Provide the [x, y] coordinate of the cell's center where the given text is located.  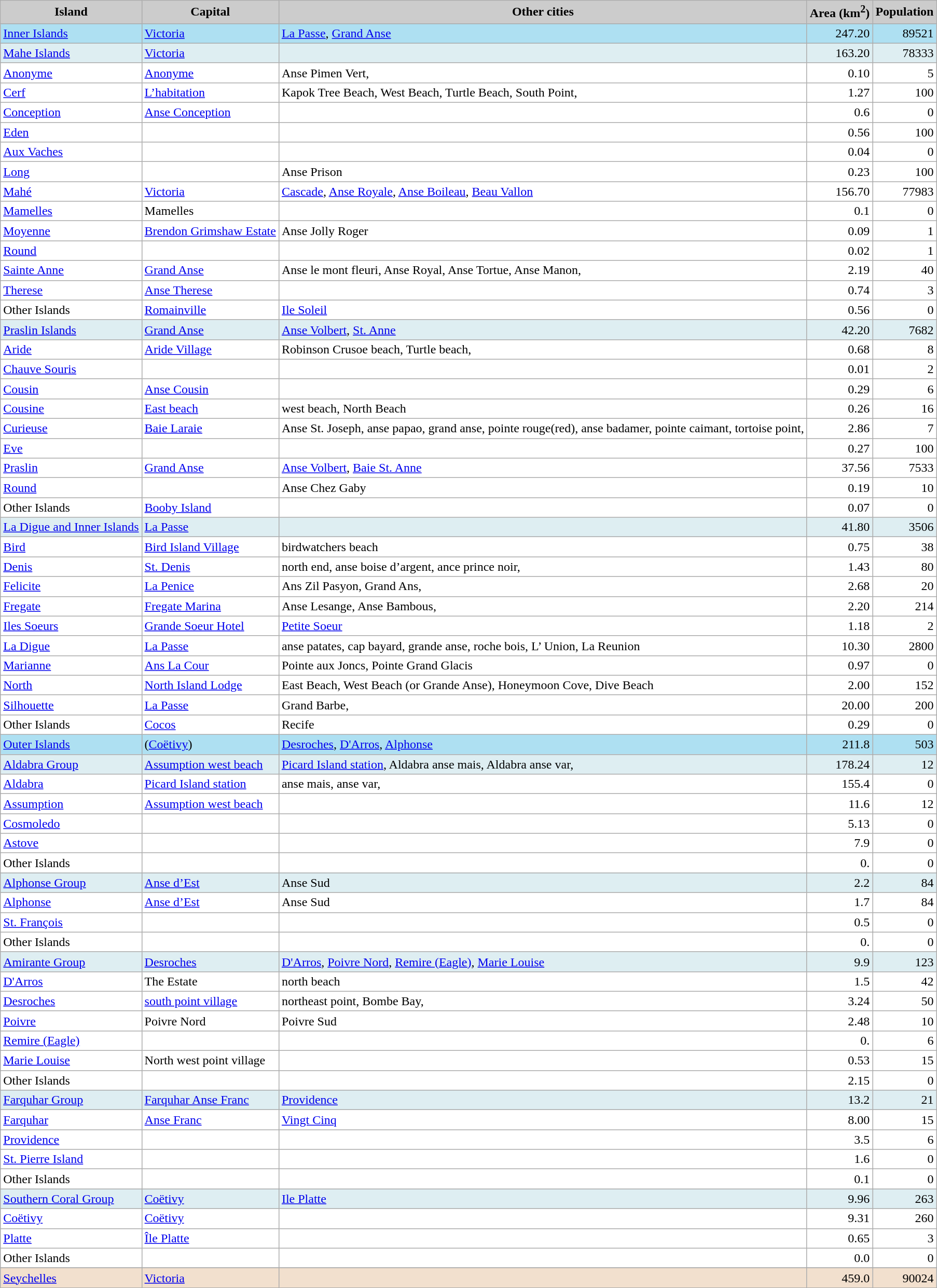
Anse Cousin [210, 389]
Kapok Tree Beach, West Beach, Turtle Beach, South Point, [543, 92]
2.19 [839, 270]
Île Platte [210, 1238]
Praslin Islands [71, 330]
50 [905, 1001]
Praslin [71, 468]
Astove [71, 843]
178.24 [839, 764]
Anse Jolly Roger [543, 231]
13.2 [839, 1100]
8 [905, 349]
78333 [905, 53]
Aldabra Group [71, 764]
7533 [905, 468]
Eve [71, 448]
Anse Volbert, St. Anne [543, 330]
Fregate [71, 606]
Farquhar Anse Franc [210, 1100]
200 [905, 705]
Anse Franc [210, 1120]
Island [71, 12]
Brendon Grimshaw Estate [210, 231]
Eden [71, 132]
0.6 [839, 113]
3.5 [839, 1140]
16 [905, 408]
Remire (Eagle) [71, 1040]
Felicite [71, 586]
Anse Chez Gaby [543, 488]
Poivre Sud [543, 1021]
Moyenne [71, 231]
Anse le mont fleuri, Anse Royal, Anse Tortue, Anse Manon, [543, 270]
Desroches, D'Arros, Alphonse [543, 745]
anse patates, cap bayard, grande anse, roche bois, L’ Union, La Reunion [543, 646]
Mahé [71, 191]
Grand Barbe, [543, 705]
1.7 [839, 902]
80 [905, 567]
0.53 [839, 1061]
8.00 [839, 1120]
214 [905, 606]
Anse Prison [543, 172]
North [71, 685]
Chauve Souris [71, 369]
2800 [905, 646]
0.5 [839, 922]
La Passe, Grand Anse [543, 33]
Area (km2) [839, 12]
north end, anse boise d’argent, ance prince noir, [543, 567]
Cousin [71, 389]
Outer Islands [71, 745]
9.9 [839, 962]
Petite Soeur [543, 626]
Ile Soleil [543, 310]
0.10 [839, 73]
Population [905, 12]
west beach, North Beach [543, 408]
Amirante Group [71, 962]
Cosmoledo [71, 824]
11.6 [839, 804]
503 [905, 745]
3506 [905, 527]
5.13 [839, 824]
0.02 [839, 251]
2.20 [839, 606]
10.30 [839, 646]
Fregate Marina [210, 606]
Picard Island station, Aldabra anse mais, Aldabra anse var, [543, 764]
Aride Village [210, 349]
90024 [905, 1278]
The Estate [210, 981]
Picard Island station [210, 784]
Anse Lesange, Anse Bambous, [543, 606]
Robinson Crusoe beach, Turtle beach, [543, 349]
Cocos [210, 724]
North west point village [210, 1061]
Cerf [71, 92]
Romainville [210, 310]
Bird [71, 547]
89521 [905, 33]
north beach [543, 981]
0.74 [839, 290]
East beach [210, 408]
155.4 [839, 784]
Iles Soeurs [71, 626]
2.86 [839, 429]
Therese [71, 290]
123 [905, 962]
1.5 [839, 981]
7.9 [839, 843]
Assumption [71, 804]
0.26 [839, 408]
5 [905, 73]
1.18 [839, 626]
Southern Coral Group [71, 1199]
Denis [71, 567]
Recife [543, 724]
Marie Louise [71, 1061]
St. Pierre Island [71, 1159]
211.8 [839, 745]
2.00 [839, 685]
Silhouette [71, 705]
0.27 [839, 448]
L’habitation [210, 92]
D'Arros [71, 981]
260 [905, 1218]
(Coëtivy) [210, 745]
2.68 [839, 586]
Anse Conception [210, 113]
0.04 [839, 152]
Baie Laraie [210, 429]
7682 [905, 330]
La Digue and Inner Islands [71, 527]
0.68 [839, 349]
Farquhar [71, 1120]
20.00 [839, 705]
East Beach, West Beach (or Grande Anse), Honeymoon Cove, Dive Beach [543, 685]
0.07 [839, 508]
St. Denis [210, 567]
42 [905, 981]
Booby Island [210, 508]
Inner Islands [71, 33]
7 [905, 429]
birdwatchers beach [543, 547]
Anse St. Joseph, anse papao, grand anse, pointe rouge(red), anse badamer, pointe caimant, tortoise point, [543, 429]
152 [905, 685]
Anse Therese [210, 290]
0.09 [839, 231]
77983 [905, 191]
20 [905, 586]
2.15 [839, 1080]
Conception [71, 113]
163.20 [839, 53]
459.0 [839, 1278]
0.0 [839, 1258]
40 [905, 270]
Cousine [71, 408]
Aux Vaches [71, 152]
Poivre Nord [210, 1021]
2.48 [839, 1021]
anse mais, anse var, [543, 784]
42.20 [839, 330]
9.96 [839, 1199]
Marianne [71, 665]
Curieuse [71, 429]
247.20 [839, 33]
Anse Volbert, Baie St. Anne [543, 468]
D'Arros, Poivre Nord, Remire (Eagle), Marie Louise [543, 962]
0.97 [839, 665]
0.01 [839, 369]
263 [905, 1199]
1.27 [839, 92]
41.80 [839, 527]
1.43 [839, 567]
0.65 [839, 1238]
Long [71, 172]
Ans La Cour [210, 665]
Vingt Cinq [543, 1120]
0.19 [839, 488]
Cascade, Anse Royale, Anse Boileau, Beau Vallon [543, 191]
Farquhar Group [71, 1100]
0.23 [839, 172]
Mahe Islands [71, 53]
1.6 [839, 1159]
38 [905, 547]
Alphonse [71, 902]
0.75 [839, 547]
Capital [210, 12]
3.24 [839, 1001]
northeast point, Bombe Bay, [543, 1001]
south point village [210, 1001]
North Island Lodge [210, 685]
Poivre [71, 1021]
Seychelles [71, 1278]
Anse Pimen Vert, [543, 73]
21 [905, 1100]
Sainte Anne [71, 270]
Grande Soeur Hotel [210, 626]
Alphonse Group [71, 883]
37.56 [839, 468]
9.31 [839, 1218]
St. François [71, 922]
Bird Island Village [210, 547]
Aldabra [71, 784]
Aride [71, 349]
2.2 [839, 883]
Platte [71, 1238]
La Digue [71, 646]
Ans Zil Pasyon, Grand Ans, [543, 586]
La Penice [210, 586]
Ile Platte [543, 1199]
Pointe aux Joncs, Pointe Grand Glacis [543, 665]
156.70 [839, 191]
Other cities [543, 12]
